Search for the cell housing the specified text and yield its [X, Y] center coordinate. 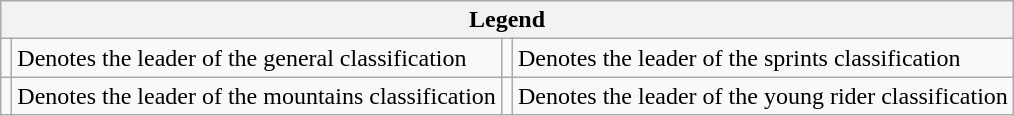
Denotes the leader of the young rider classification [762, 96]
Denotes the leader of the mountains classification [257, 96]
Denotes the leader of the general classification [257, 58]
Legend [508, 20]
Denotes the leader of the sprints classification [762, 58]
